Search for the cell housing the specified text and yield its [x, y] center coordinate. 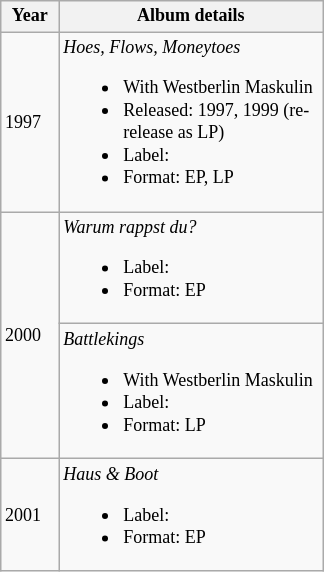
2001 [30, 514]
Hoes, Flows, MoneytoesWith Westberlin MaskulinReleased: 1997, 1999 (re-release as LP)Label:Format: EP, LP [191, 122]
1997 [30, 122]
Warum rappst du?Label:Format: EP [191, 268]
Haus & BootLabel:Format: EP [191, 514]
BattlekingsWith Westberlin MaskulinLabel:Format: LP [191, 392]
Year [30, 16]
2000 [30, 336]
Album details [191, 16]
